Locate the cell with the specified text and output its [x, y] center coordinate. 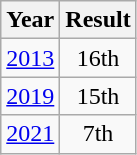
2019 [30, 96]
Result [98, 20]
16th [98, 58]
15th [98, 96]
Year [30, 20]
2013 [30, 58]
2021 [30, 134]
7th [98, 134]
